Output the [x, y] coordinate of the center of the cell containing the given text.  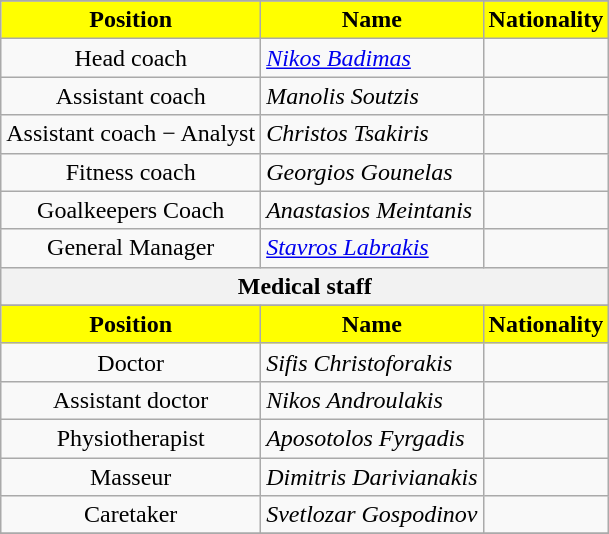
Christos Tsakiris [372, 134]
Svetlozar Gospodinov [372, 515]
Sifis Christoforakis [372, 362]
Manolis Soutzis [372, 96]
Doctor [131, 362]
Dimitris Darivianakis [372, 477]
Fitness coach [131, 172]
Medical staff [305, 286]
Assistant doctor [131, 400]
Head coach [131, 58]
Nikos Badimas [372, 58]
General Manager [131, 248]
Physiotherapist [131, 438]
Stavros Labrakis [372, 248]
Goalkeepers Coach [131, 210]
Masseur [131, 477]
Georgios Gounelas [372, 172]
Aposotolos Fyrgadis [372, 438]
Assistant coach [131, 96]
Caretaker [131, 515]
Assistant coach − Analyst [131, 134]
Nikos Androulakis [372, 400]
Anastasios Meintanis [372, 210]
